Find where the given text appears and provide that cell's center as (X, Y) coordinate. 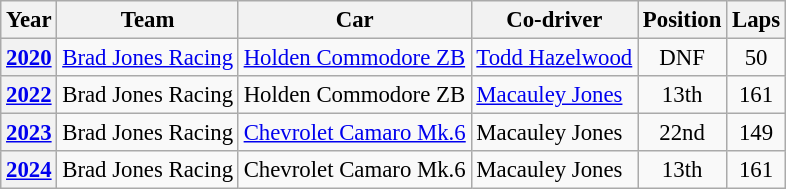
2024 (29, 170)
149 (756, 133)
Laps (756, 20)
Year (29, 20)
22nd (682, 133)
DNF (682, 58)
Car (354, 20)
Team (148, 20)
Todd Hazelwood (554, 58)
Position (682, 20)
50 (756, 58)
2023 (29, 133)
Co-driver (554, 20)
2020 (29, 58)
2022 (29, 95)
